Capture the cell that displays the provided text and extract its [x, y] central coordinate. 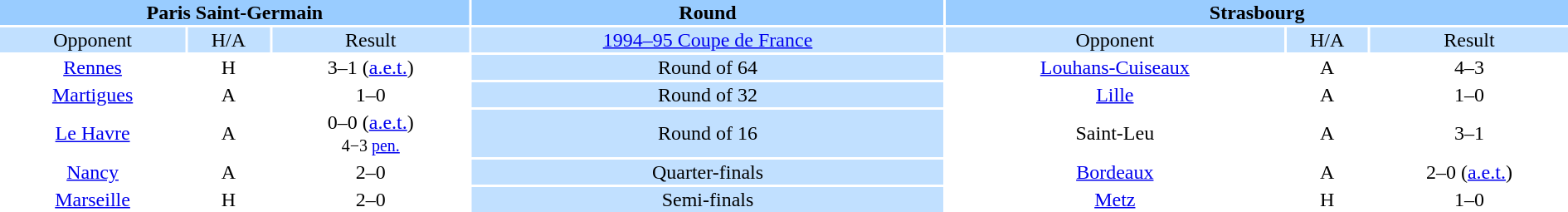
1994–95 Coupe de France [709, 40]
3–1 [1469, 133]
Bordeaux [1115, 172]
Round [709, 12]
4–3 [1469, 67]
0–0 (a.e.t.) 4−3 pen. [371, 133]
Martigues [93, 95]
Metz [1115, 200]
Marseille [93, 200]
Quarter-finals [709, 172]
3–1 (a.e.t.) [371, 67]
Saint-Leu [1115, 133]
Strasbourg [1257, 12]
Round of 16 [709, 133]
Nancy [93, 172]
Paris Saint-Germain [235, 12]
Rennes [93, 67]
Le Havre [93, 133]
Semi-finals [709, 200]
Round of 64 [709, 67]
Lille [1115, 95]
2–0 (a.e.t.) [1469, 172]
Louhans-Cuiseaux [1115, 67]
Round of 32 [709, 95]
